Pinpoint the cell where the given text exists, returning its [X, Y] midpoint coordinate. 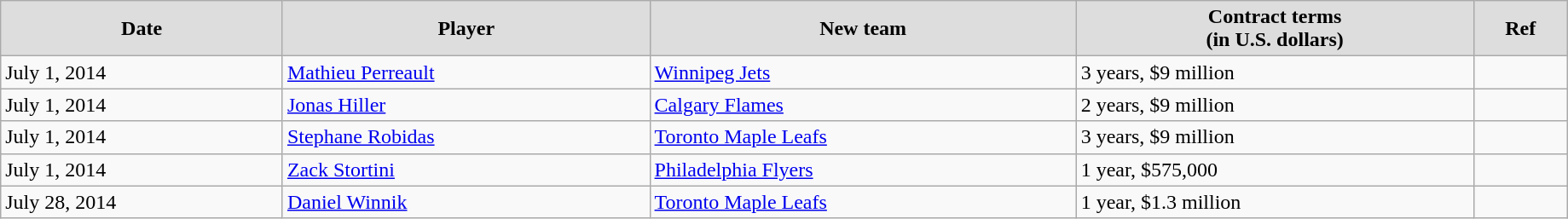
2 years, $9 million [1275, 105]
1 year, $1.3 million [1275, 202]
Contract terms(in U.S. dollars) [1275, 29]
Jonas Hiller [466, 105]
Philadelphia Flyers [863, 170]
Player [466, 29]
Zack Stortini [466, 170]
New team [863, 29]
Ref [1520, 29]
Stephane Robidas [466, 137]
Mathieu Perreault [466, 72]
Calgary Flames [863, 105]
1 year, $575,000 [1275, 170]
Daniel Winnik [466, 202]
Winnipeg Jets [863, 72]
July 28, 2014 [142, 202]
Date [142, 29]
